Determine the (x, y) coordinate at the center of the cell enclosing the given text.  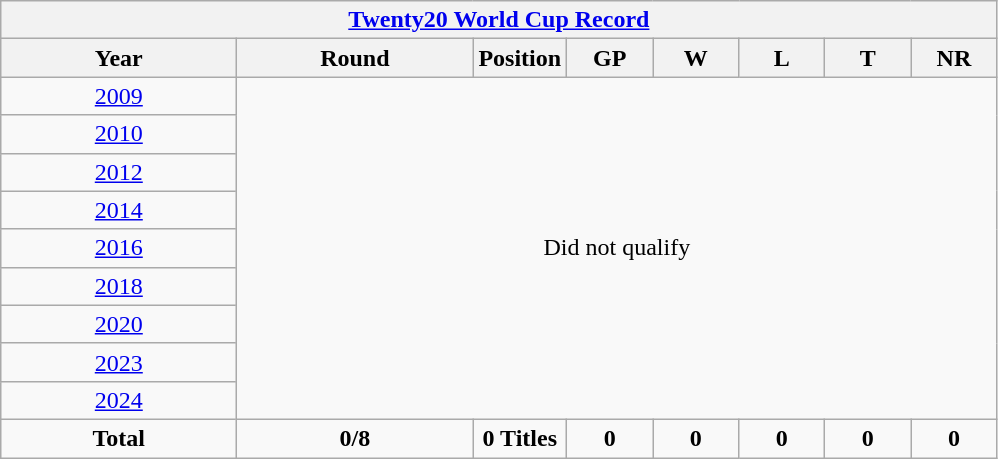
Total (119, 438)
2014 (119, 210)
NR (954, 58)
2009 (119, 96)
W (696, 58)
Did not qualify (617, 248)
Position (520, 58)
2016 (119, 248)
0 Titles (520, 438)
2018 (119, 286)
0/8 (355, 438)
2012 (119, 172)
Twenty20 World Cup Record (499, 20)
GP (610, 58)
2023 (119, 362)
2024 (119, 400)
2010 (119, 134)
Round (355, 58)
Year (119, 58)
L (782, 58)
T (868, 58)
2020 (119, 324)
